Identify which cell holds the provided text, then report its (X, Y) central coordinate. 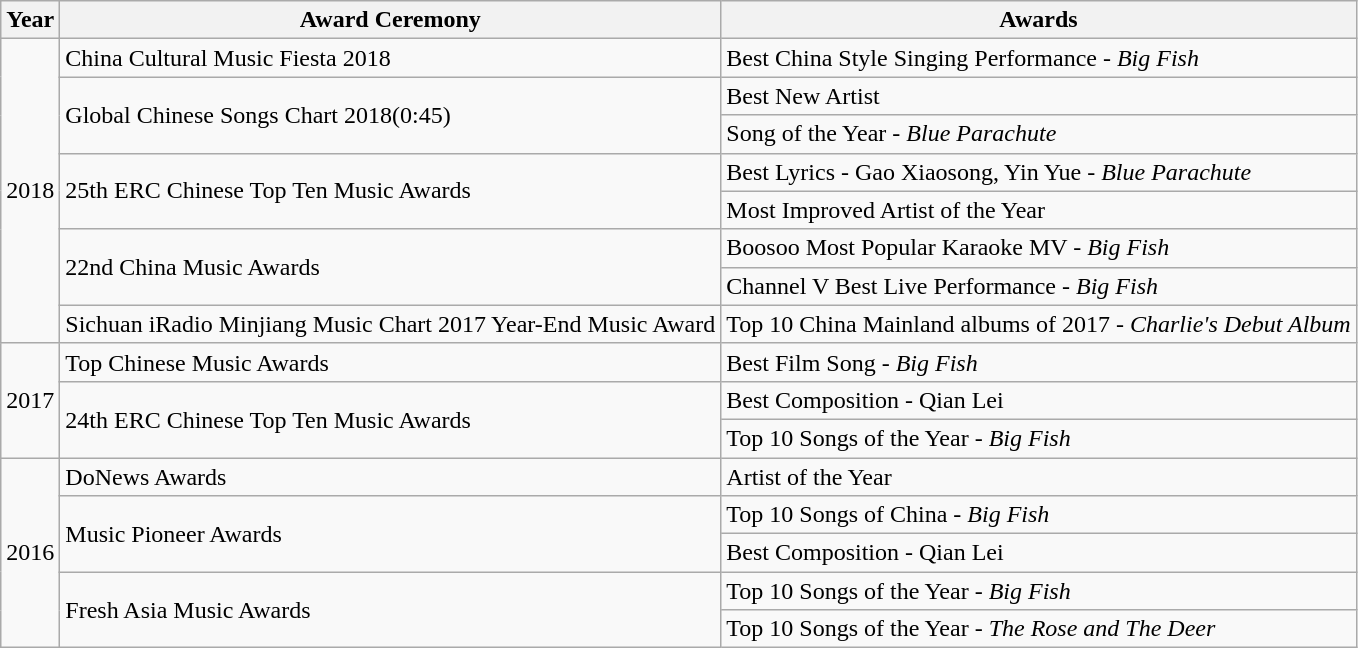
Song of the Year - Blue Parachute (1038, 134)
Award Ceremony (390, 20)
Top 10 Songs of China - Big Fish (1038, 515)
China Cultural Music Fiesta 2018 (390, 58)
Best Film Song - Big Fish (1038, 362)
Channel V Best Live Performance - Big Fish (1038, 286)
2016 (30, 553)
Sichuan iRadio Minjiang Music Chart 2017 Year-End Music Award (390, 324)
22nd China Music Awards (390, 267)
Music Pioneer Awards (390, 534)
Top 10 Songs of the Year - The Rose and The Deer (1038, 629)
Boosoo Most Popular Karaoke MV - Big Fish (1038, 248)
Artist of the Year (1038, 477)
2018 (30, 191)
DoNews Awards (390, 477)
25th ERC Chinese Top Ten Music Awards (390, 191)
Top 10 China Mainland albums of 2017 - Charlie's Debut Album (1038, 324)
2017 (30, 400)
Awards (1038, 20)
Top Chinese Music Awards (390, 362)
Best China Style Singing Performance - Big Fish (1038, 58)
Fresh Asia Music Awards (390, 610)
Year (30, 20)
Best New Artist (1038, 96)
Most Improved Artist of the Year (1038, 210)
Best Lyrics - Gao Xiaosong, Yin Yue - Blue Parachute (1038, 172)
24th ERC Chinese Top Ten Music Awards (390, 419)
Global Chinese Songs Chart 2018(0:45) (390, 115)
